Return (X, Y) of the center of cell containing provided text 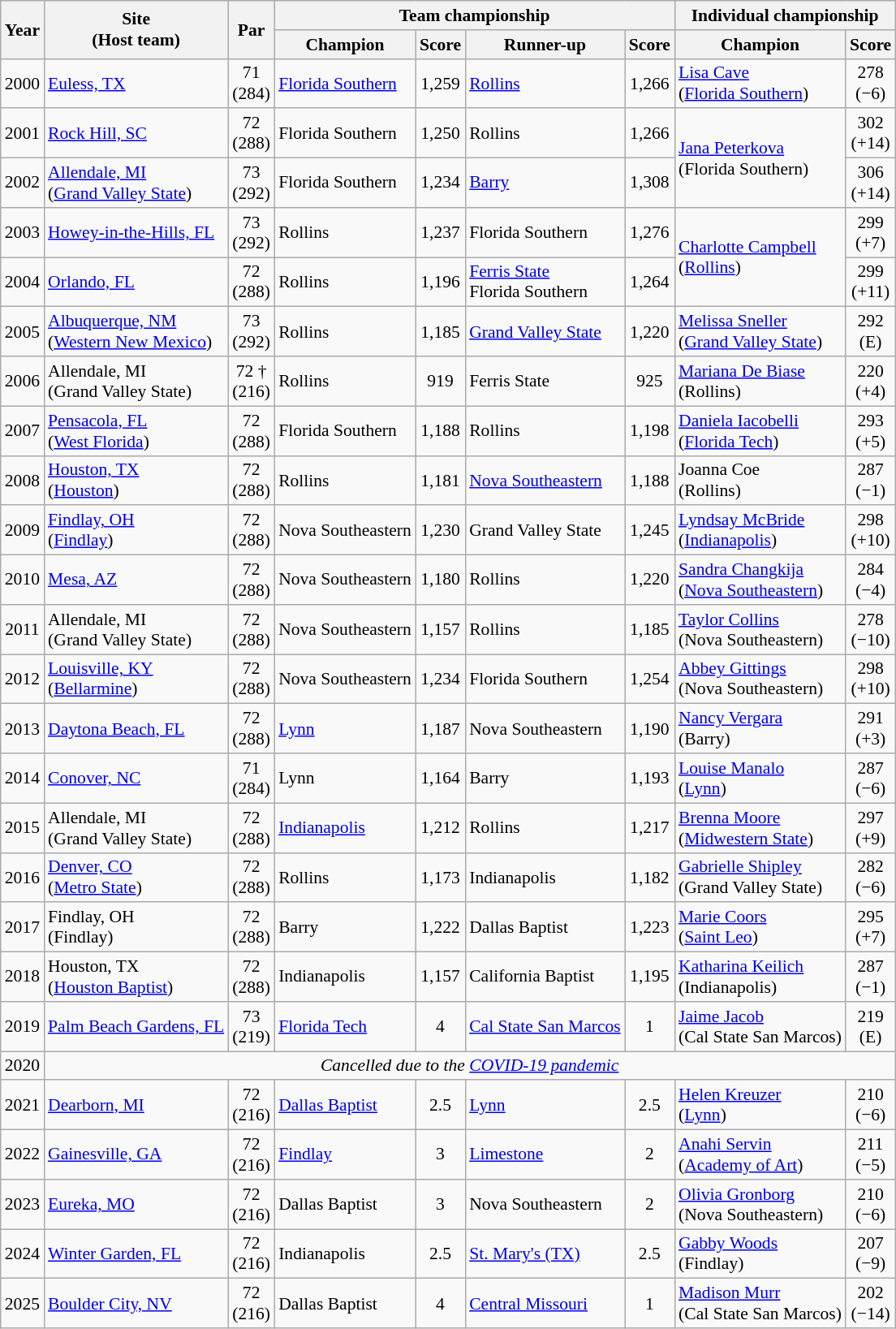
Louise Manalo(Lynn) (760, 778)
Joanna Coe(Rollins) (760, 481)
219(E) (870, 1026)
Orlando, FL (136, 283)
Denver, CO(Metro State) (136, 877)
Euless, TX (136, 83)
284(−4) (870, 580)
Anahi Servin(Academy of Art) (760, 1154)
1,180 (440, 580)
Olivia Gronborg(Nova Southeastern) (760, 1205)
Florida Tech (345, 1026)
1,187 (440, 729)
293(+5) (870, 430)
2022 (23, 1154)
Conover, NC (136, 778)
2017 (23, 927)
1,181 (440, 481)
Palm Beach Gardens, FL (136, 1026)
2003 (23, 232)
1,264 (649, 283)
Howey-in-the-Hills, FL (136, 232)
Mariana De Biase(Rollins) (760, 382)
1,245 (649, 531)
207(−9) (870, 1253)
291(+3) (870, 729)
2023 (23, 1205)
2002 (23, 183)
Helen Kreuzer(Lynn) (760, 1106)
Taylor Collins(Nova Southeastern) (760, 630)
1,164 (440, 778)
Madison Murr(Cal State San Marcos) (760, 1304)
1,173 (440, 877)
925 (649, 382)
2021 (23, 1106)
2024 (23, 1253)
306(+14) (870, 183)
Winter Garden, FL (136, 1253)
2015 (23, 828)
2006 (23, 382)
1,196 (440, 283)
1,222 (440, 927)
1,223 (649, 927)
California Baptist (545, 977)
202(−14) (870, 1304)
Ferris State (545, 382)
2018 (23, 977)
Individual championship (785, 15)
Daniela Iacobelli(Florida Tech) (760, 430)
Central Missouri (545, 1304)
2016 (23, 877)
1,193 (649, 778)
Ferris StateFlorida Southern (545, 283)
278(−10) (870, 630)
282(−6) (870, 877)
2008 (23, 481)
1,237 (440, 232)
Year (23, 29)
Louisville, KY(Bellarmine) (136, 679)
2007 (23, 430)
1,190 (649, 729)
1,250 (440, 133)
Pensacola, FL(West Florida) (136, 430)
2001 (23, 133)
Albuquerque, NM(Western New Mexico) (136, 331)
Cancelled due to the COVID-19 pandemic (469, 1066)
Jana Peterkova(Florida Southern) (760, 158)
299(+7) (870, 232)
Findlay (345, 1154)
1,276 (649, 232)
Katharina Keilich(Indianapolis) (760, 977)
2005 (23, 331)
2009 (23, 531)
2004 (23, 283)
Jaime Jacob(Cal State San Marcos) (760, 1026)
297(+9) (870, 828)
Gainesville, GA (136, 1154)
1,259 (440, 83)
Brenna Moore(Midwestern State) (760, 828)
St. Mary's (TX) (545, 1253)
2012 (23, 679)
1,198 (649, 430)
Charlotte Campbell(Rollins) (760, 257)
Gabrielle Shipley(Grand Valley State) (760, 877)
Team championship (474, 15)
919 (440, 382)
Cal State San Marcos (545, 1026)
292(E) (870, 331)
1,212 (440, 828)
Limestone (545, 1154)
Dearborn, MI (136, 1106)
Runner-up (545, 45)
211(−5) (870, 1154)
Lyndsay McBride(Indianapolis) (760, 531)
287(−6) (870, 778)
Daytona Beach, FL (136, 729)
Melissa Sneller(Grand Valley State) (760, 331)
Boulder City, NV (136, 1304)
278(−6) (870, 83)
1,254 (649, 679)
Par (252, 29)
1,195 (649, 977)
220(+4) (870, 382)
Eureka, MO (136, 1205)
Houston, TX(Houston Baptist) (136, 977)
Marie Coors(Saint Leo) (760, 927)
Abbey Gittings(Nova Southeastern) (760, 679)
Lisa Cave(Florida Southern) (760, 83)
73(219) (252, 1026)
299(+11) (870, 283)
2010 (23, 580)
Sandra Changkija(Nova Southeastern) (760, 580)
2000 (23, 83)
2014 (23, 778)
2011 (23, 630)
2019 (23, 1026)
2025 (23, 1304)
295(+7) (870, 927)
Houston, TX(Houston) (136, 481)
1,230 (440, 531)
Rock Hill, SC (136, 133)
302(+14) (870, 133)
1,182 (649, 877)
Site(Host team) (136, 29)
72 †(216) (252, 382)
1,308 (649, 183)
2013 (23, 729)
Mesa, AZ (136, 580)
2020 (23, 1066)
1,217 (649, 828)
Gabby Woods(Findlay) (760, 1253)
Nancy Vergara(Barry) (760, 729)
